Identify which cell holds the provided text, then report its (x, y) central coordinate. 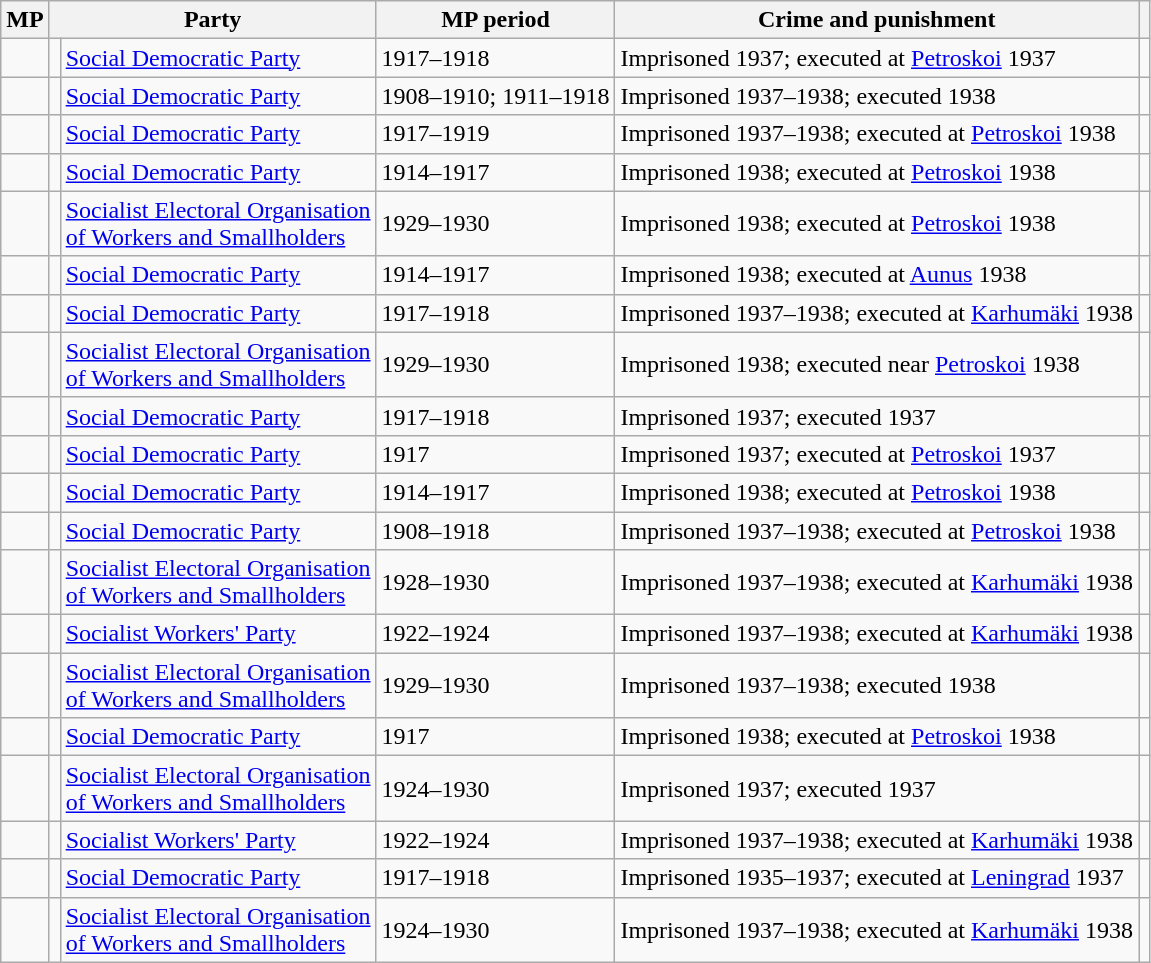
1908–1918 (496, 531)
1928–1930 (496, 582)
MP period (496, 20)
Imprisoned 1935–1937; executed at Leningrad 1937 (877, 878)
Imprisoned 1938; executed at Aunus 1938 (877, 275)
Crime and punishment (877, 20)
1917–1919 (496, 134)
Imprisoned 1938; executed near Petroskoi 1938 (877, 364)
Party (212, 20)
MP (25, 20)
1908–1910; 1911–1918 (496, 96)
